Extract the [X, Y] coordinate from the center of the cell holding the provided text.  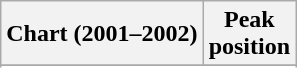
Chart (2001–2002) [102, 34]
Peakposition [249, 34]
